Capture the cell that displays the provided text and extract its (x, y) central coordinate. 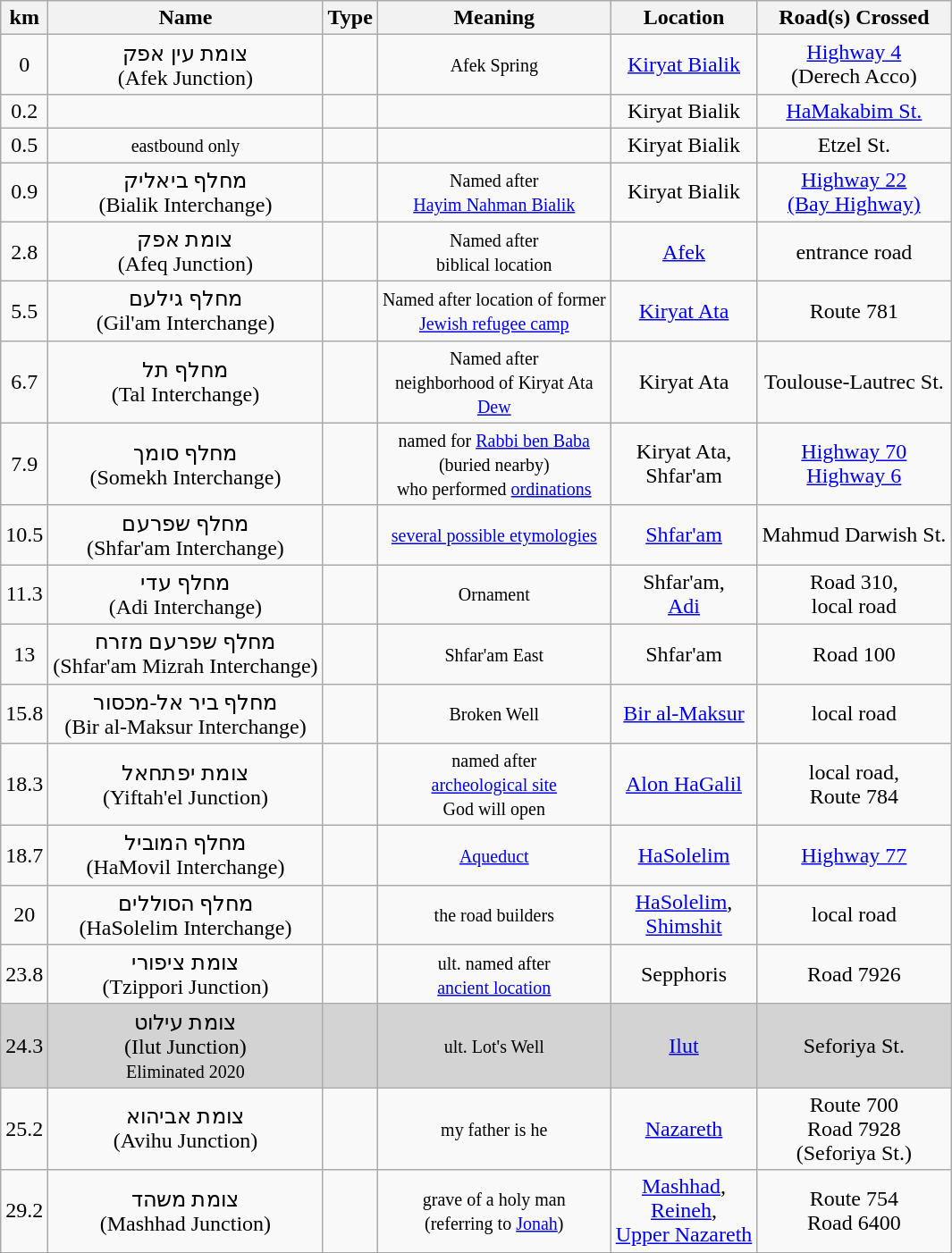
צומת יפתחאל(Yiftah'el Junction) (186, 785)
צומת אביהוא(Avihu Junction) (186, 1129)
צומת אפק(Afeq Junction) (186, 252)
מחלף הסוללים(HaSolelim Interchange) (186, 915)
HaSolelim (684, 856)
named for Rabbi ben Baba(buried nearby)who performed ordinations (493, 464)
Location (684, 18)
Named afterHayim Nahman Bialik (493, 193)
25.2 (25, 1129)
Highway 4(Derech Acco) (855, 64)
Mahmud Darwish St. (855, 534)
the road builders (493, 915)
צומת ציפורי(Tzippori Junction) (186, 974)
צומת משהד(Mashhad Junction) (186, 1211)
מחלף תל(Tal Interchange) (186, 382)
HaMakabim St. (855, 111)
10.5 (25, 534)
Named after location of formerJewish refugee camp (493, 311)
5.5 (25, 311)
18.7 (25, 856)
several possible etymologies (493, 534)
מחלף ביר אל-מכסור(Bir al-Maksur Interchange) (186, 713)
Sepphoris (684, 974)
13 (25, 654)
מחלף שפרעם מזרח(Shfar'am Mizrah Interchange) (186, 654)
Bir al-Maksur (684, 713)
Kiryat Ata,Shfar'am (684, 464)
29.2 (25, 1211)
24.3 (25, 1046)
צומת עילוט(Ilut Junction)Eliminated 2020 (186, 1046)
Route 700 Road 7928(Seforiya St.) (855, 1129)
Ornament (493, 595)
Aqueduct (493, 856)
Route 781 (855, 311)
Toulouse-Lautrec St. (855, 382)
Meaning (493, 18)
0.9 (25, 193)
local road, Route 784 (855, 785)
entrance road (855, 252)
Name (186, 18)
Seforiya St. (855, 1046)
מחלף גילעם(Gil'am Interchange) (186, 311)
Alon HaGalil (684, 785)
מחלף ביאליק(Bialik Interchange) (186, 193)
Named afterneighborhood of Kiryat AtaDew (493, 382)
צומת עין אפק(Afek Junction) (186, 64)
מחלף עדי(Adi Interchange) (186, 595)
ult. Lot's Well (493, 1046)
מחלף סומך(Somekh Interchange) (186, 464)
7.9 (25, 464)
Highway 77 (855, 856)
Route 754 Road 6400 (855, 1211)
Nazareth (684, 1129)
18.3 (25, 785)
Broken Well (493, 713)
Afek (684, 252)
Shfar'am,Adi (684, 595)
Road 310,local road (855, 595)
grave of a holy man(referring to Jonah) (493, 1211)
Named afterbiblical location (493, 252)
eastbound only (186, 145)
6.7 (25, 382)
15.8 (25, 713)
מחלף המוביל(HaMovil Interchange) (186, 856)
20 (25, 915)
Ilut (684, 1046)
ult. named afterancient location (493, 974)
my father is he (493, 1129)
Afek Spring (493, 64)
0.5 (25, 145)
named afterarcheological siteGod will open (493, 785)
Etzel St. (855, 145)
Road 7926 (855, 974)
km (25, 18)
מחלף שפרעם(Shfar'am Interchange) (186, 534)
0 (25, 64)
Road 100 (855, 654)
23.8 (25, 974)
Highway 70 Highway 6 (855, 464)
2.8 (25, 252)
0.2 (25, 111)
Shfar'am East (493, 654)
11.3 (25, 595)
Type (350, 18)
Highway 22(Bay Highway) (855, 193)
Mashhad,Reineh,Upper Nazareth (684, 1211)
HaSolelim,Shimshit (684, 915)
Road(s) Crossed (855, 18)
